Determine the (x, y) coordinate at the center of the cell enclosing the given text.  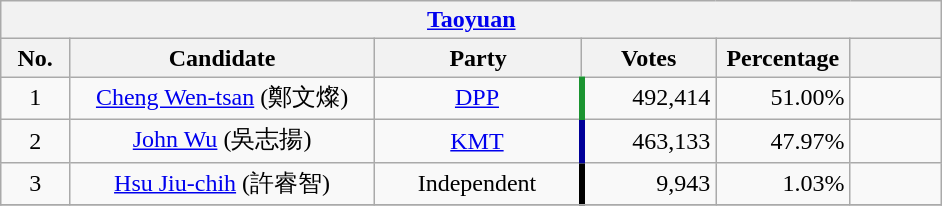
1 (36, 98)
1.03% (783, 184)
Hsu Jiu-chih (許睿智) (222, 184)
47.97% (783, 140)
Independent (478, 184)
KMT (478, 140)
463,133 (649, 140)
Taoyuan (472, 20)
DPP (478, 98)
Percentage (783, 58)
John Wu (吳志揚) (222, 140)
9,943 (649, 184)
Candidate (222, 58)
492,414 (649, 98)
2 (36, 140)
Votes (649, 58)
51.00% (783, 98)
Party (478, 58)
Cheng Wen-tsan (鄭文燦) (222, 98)
3 (36, 184)
No. (36, 58)
